Identify which cell holds the provided text, then report its (X, Y) central coordinate. 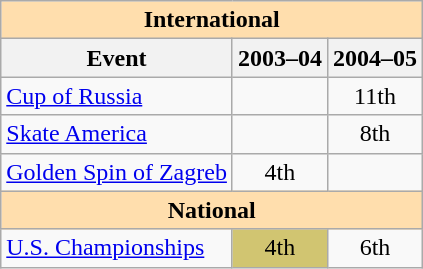
2004–05 (374, 58)
U.S. Championships (117, 248)
2003–04 (280, 58)
Cup of Russia (117, 96)
Skate America (117, 134)
National (212, 210)
8th (374, 134)
6th (374, 248)
Golden Spin of Zagreb (117, 172)
11th (374, 96)
Event (117, 58)
International (212, 20)
